Locate the cell with the specified text and output its [X, Y] center coordinate. 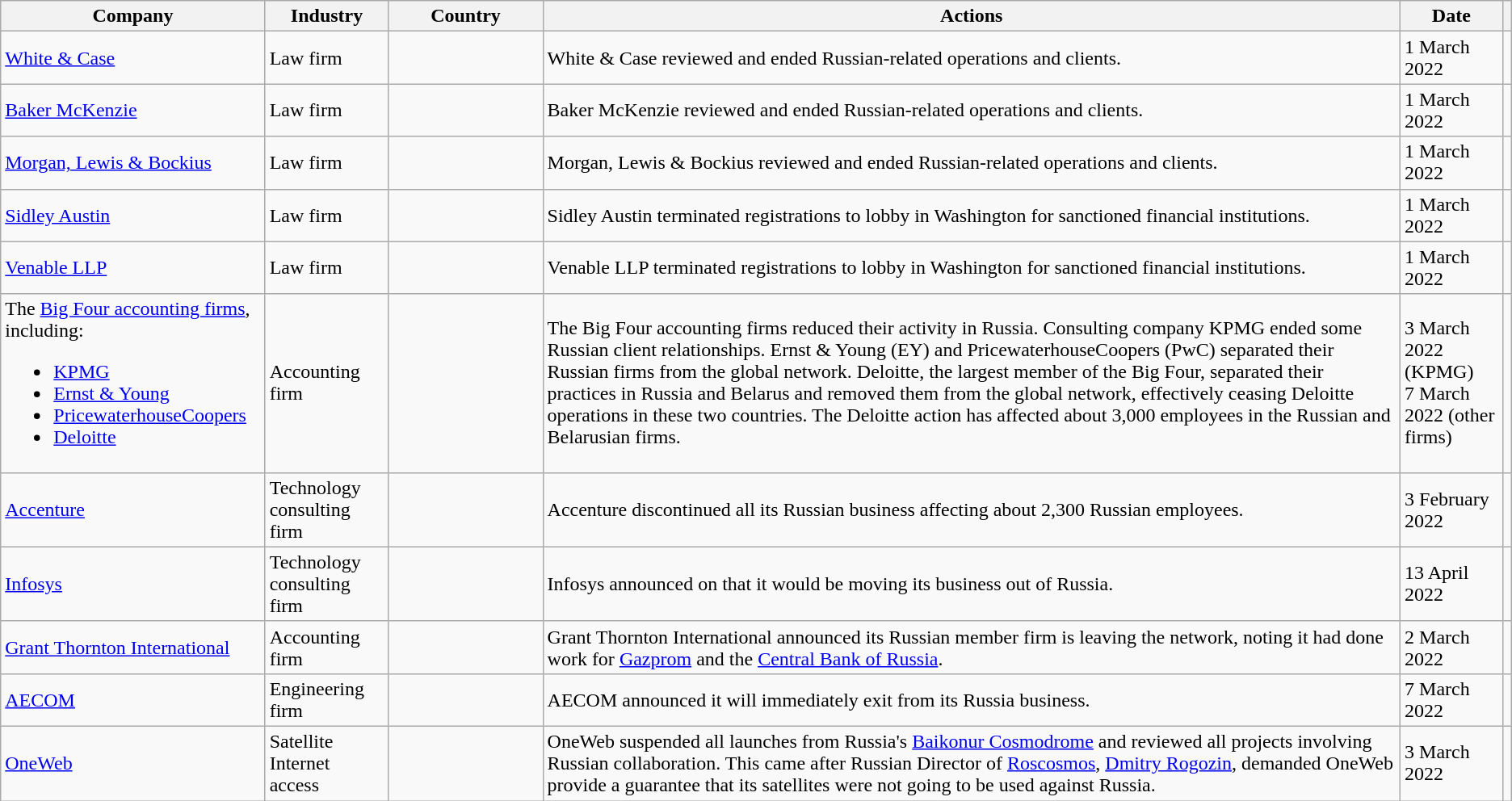
Morgan, Lewis & Bockius [132, 163]
Infosys announced on that it would be moving its business out of Russia. [972, 584]
Engineering firm [326, 699]
Baker McKenzie [132, 110]
Actions [972, 16]
3 March 2022 (KPMG) 7 March 2022 (other firms) [1452, 383]
Grant Thornton International [132, 648]
Industry [326, 16]
Satellite Internet access [326, 763]
The Big Four accounting firms, including:KPMGErnst & YoungPricewaterhouseCoopersDeloitte [132, 383]
Country [465, 16]
3 February 2022 [1452, 510]
AECOM [132, 699]
AECOM announced it will immediately exit from its Russia business. [972, 699]
Venable LLP [132, 268]
13 April 2022 [1452, 584]
OneWeb [132, 763]
Accenture [132, 510]
Venable LLP terminated registrations to lobby in Washington for sanctioned financial institutions. [972, 268]
White & Case [132, 58]
Sidley Austin terminated registrations to lobby in Washington for sanctioned financial institutions. [972, 215]
Accenture discontinued all its Russian business affecting about 2,300 Russian employees. [972, 510]
Sidley Austin [132, 215]
3 March 2022 [1452, 763]
2 March 2022 [1452, 648]
White & Case reviewed and ended Russian-related operations and clients. [972, 58]
Company [132, 16]
Baker McKenzie reviewed and ended Russian-related operations and clients. [972, 110]
7 March 2022 [1452, 699]
Morgan, Lewis & Bockius reviewed and ended Russian-related operations and clients. [972, 163]
Infosys [132, 584]
Date [1452, 16]
